Detect which cell encompasses the target text, then output its [X, Y] center coordinate. 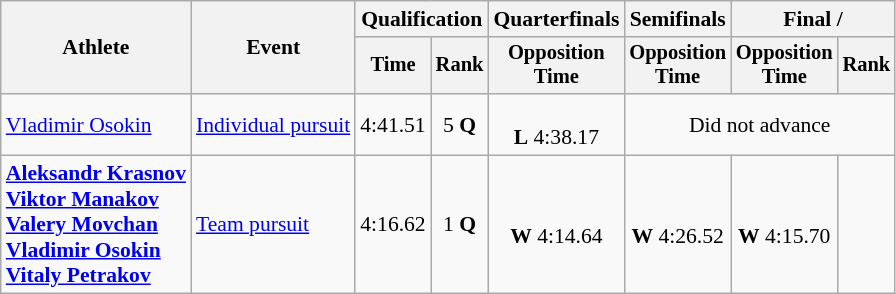
Individual pursuit [273, 124]
Did not advance [760, 124]
Qualification [422, 19]
L 4:38.17 [556, 124]
Quarterfinals [556, 19]
Event [273, 48]
4:41.51 [392, 124]
5 Q [460, 124]
Vladimir Osokin [96, 124]
Aleksandr KrasnovViktor ManakovValery MovchanVladimir OsokinVitaly Petrakov [96, 225]
W 4:14.64 [556, 225]
4:16.62 [392, 225]
Semifinals [678, 19]
W 4:15.70 [784, 225]
Time [392, 66]
W 4:26.52 [678, 225]
Athlete [96, 48]
Final / [813, 19]
Team pursuit [273, 225]
1 Q [460, 225]
